Return the [x, y] coordinate for the center point of the cell that contains the specified text.  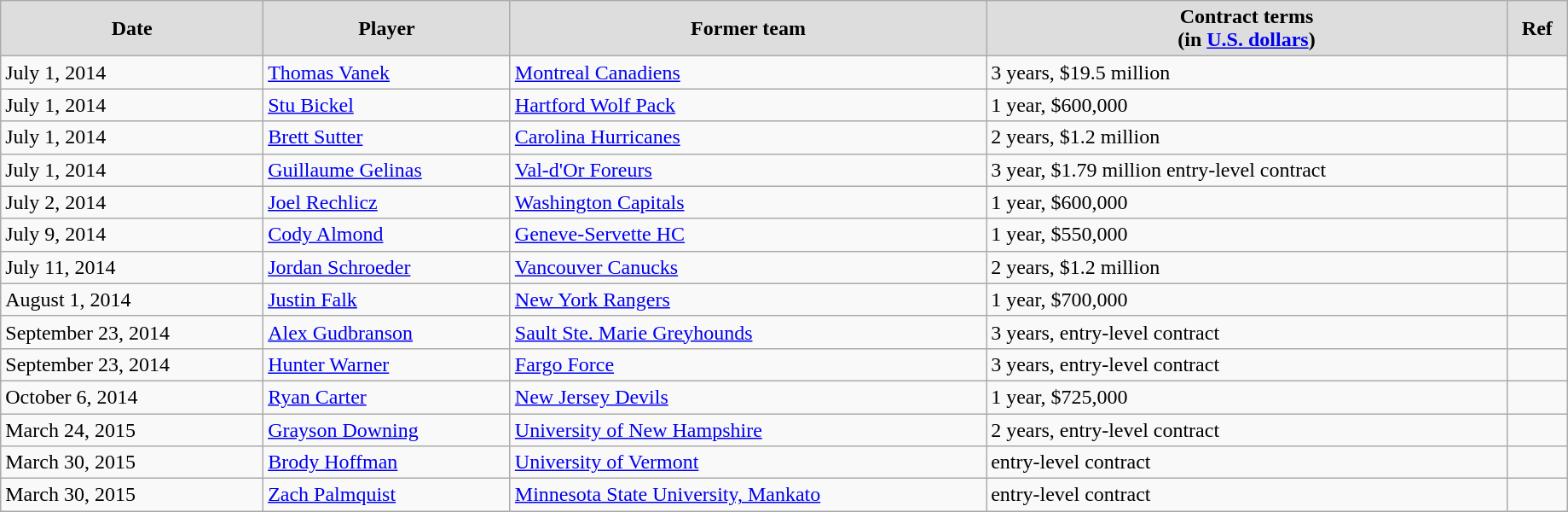
New York Rangers [748, 300]
Montreal Canadiens [748, 73]
Minnesota State University, Mankato [748, 495]
Zach Palmquist [387, 495]
Player [387, 29]
Contract terms(in U.S. dollars) [1247, 29]
Geneve-Servette HC [748, 235]
Cody Almond [387, 235]
Alex Gudbranson [387, 332]
Brett Sutter [387, 137]
3 year, $1.79 million entry-level contract [1247, 170]
July 9, 2014 [132, 235]
Hunter Warner [387, 364]
Vancouver Canucks [748, 267]
Jordan Schroeder [387, 267]
Guillaume Gelinas [387, 170]
Thomas Vanek [387, 73]
Hartford Wolf Pack [748, 105]
Justin Falk [387, 300]
October 6, 2014 [132, 397]
Sault Ste. Marie Greyhounds [748, 332]
Stu Bickel [387, 105]
August 1, 2014 [132, 300]
Carolina Hurricanes [748, 137]
New Jersey Devils [748, 397]
Joel Rechlicz [387, 202]
Val-d'Or Foreurs [748, 170]
3 years, $19.5 million [1247, 73]
1 year, $725,000 [1247, 397]
Ref [1536, 29]
July 2, 2014 [132, 202]
1 year, $700,000 [1247, 300]
Date [132, 29]
Former team [748, 29]
University of New Hampshire [748, 429]
University of Vermont [748, 463]
1 year, $550,000 [1247, 235]
Grayson Downing [387, 429]
Washington Capitals [748, 202]
2 years, entry-level contract [1247, 429]
Brody Hoffman [387, 463]
July 11, 2014 [132, 267]
March 24, 2015 [132, 429]
Ryan Carter [387, 397]
Fargo Force [748, 364]
